Identify which cell holds the provided text, then report its [X, Y] central coordinate. 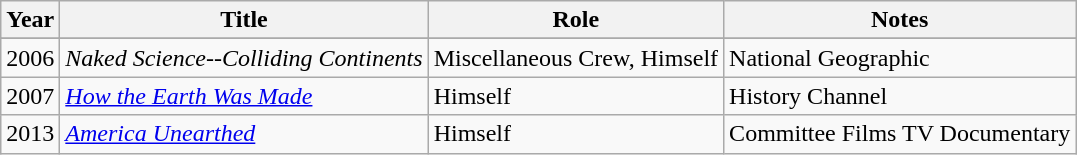
2013 [30, 134]
Notes [900, 20]
How the Earth Was Made [244, 96]
Naked Science--Colliding Continents [244, 58]
Year [30, 20]
Committee Films TV Documentary [900, 134]
National Geographic [900, 58]
2007 [30, 96]
Role [576, 20]
2006 [30, 58]
Miscellaneous Crew, Himself [576, 58]
Title [244, 20]
America Unearthed [244, 134]
History Channel [900, 96]
